For the text-containing cell, return its midpoint in (X, Y) coordinate format. 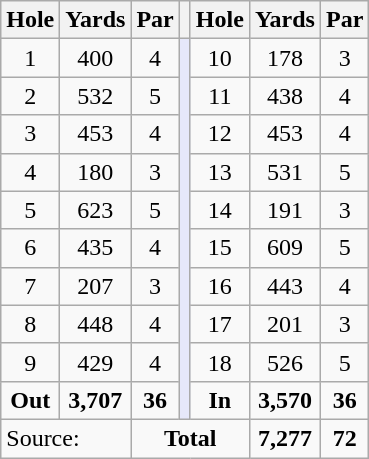
15 (220, 248)
3,707 (96, 400)
16 (220, 286)
191 (284, 210)
Out (30, 400)
435 (96, 248)
448 (96, 324)
178 (284, 58)
11 (220, 96)
In (220, 400)
8 (30, 324)
531 (284, 172)
3,570 (284, 400)
Source: (66, 438)
72 (344, 438)
438 (284, 96)
201 (284, 324)
207 (96, 286)
Total (190, 438)
6 (30, 248)
18 (220, 362)
180 (96, 172)
443 (284, 286)
532 (96, 96)
1 (30, 58)
7 (30, 286)
429 (96, 362)
2 (30, 96)
7,277 (284, 438)
400 (96, 58)
17 (220, 324)
9 (30, 362)
13 (220, 172)
14 (220, 210)
526 (284, 362)
12 (220, 134)
609 (284, 248)
10 (220, 58)
623 (96, 210)
